Output the (X, Y) coordinate of the center of the cell containing the given text.  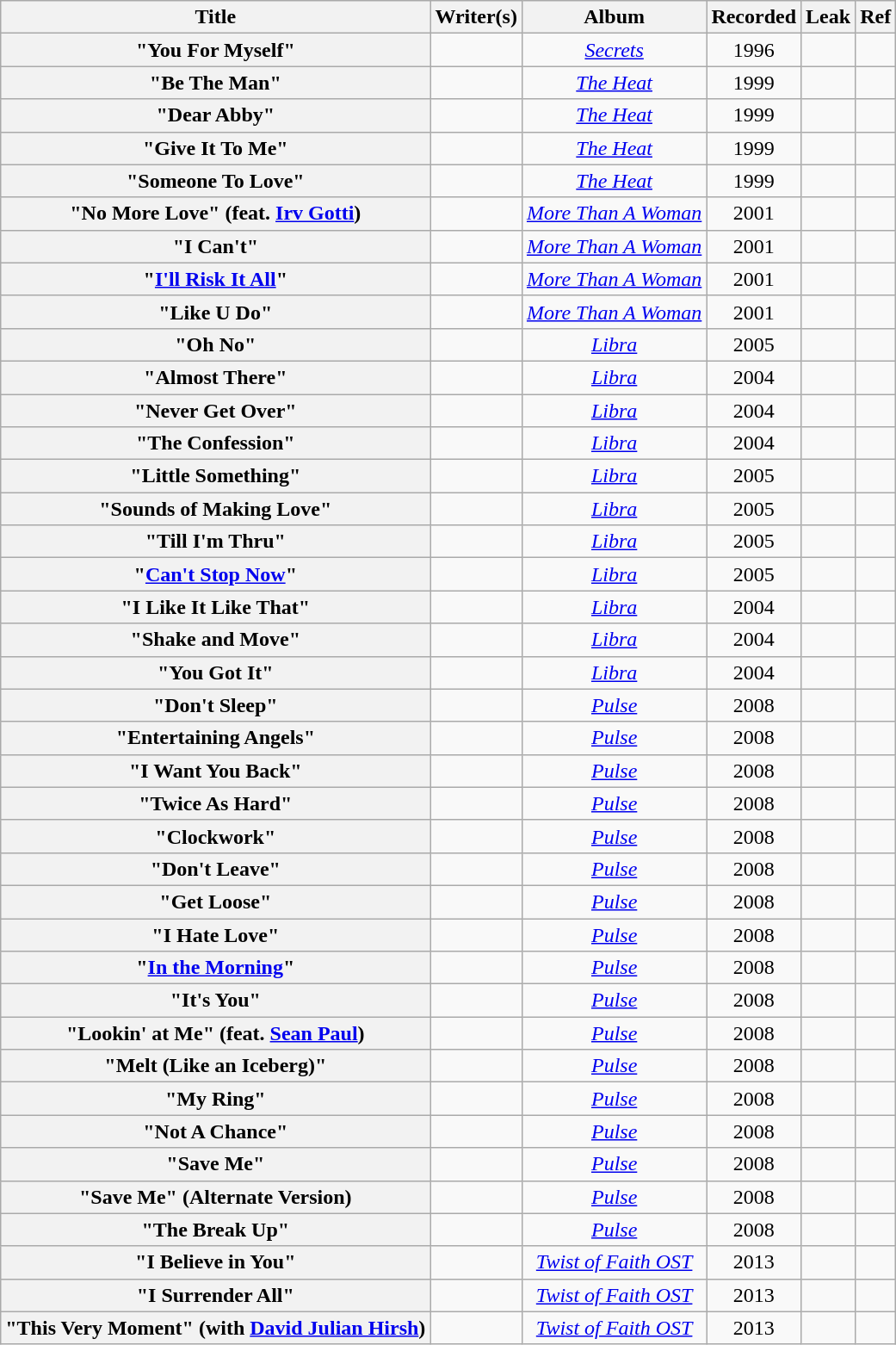
"Sounds of Making Love" (215, 509)
"The Confession" (215, 443)
"I Surrender All" (215, 1295)
"Give It To Me" (215, 148)
Leak (828, 17)
"Get Loose" (215, 902)
"You For Myself" (215, 50)
"Not A Chance" (215, 1131)
"I Can't" (215, 246)
"Almost There" (215, 377)
"Twice As Hard" (215, 803)
"Oh No" (215, 344)
"Someone To Love" (215, 181)
"Save Me" (Alternate Version) (215, 1197)
"Like U Do" (215, 312)
"Don't Leave" (215, 869)
"I Believe in You" (215, 1262)
"Save Me" (215, 1164)
Secrets (614, 50)
"My Ring" (215, 1099)
"Little Something" (215, 476)
Ref (876, 17)
"Clockwork" (215, 836)
Writer(s) (477, 17)
"I'll Risk It All" (215, 279)
"It's You" (215, 1001)
"You Got It" (215, 672)
Title (215, 17)
"Entertaining Angels" (215, 738)
"Melt (Like an Iceberg)" (215, 1066)
"Shake and Move" (215, 640)
Album (614, 17)
"I Want You Back" (215, 771)
"Don't Sleep" (215, 705)
"Lookin' at Me" (feat. Sean Paul) (215, 1033)
Recorded (754, 17)
1996 (754, 50)
"This Very Moment" (with David Julian Hirsh) (215, 1328)
"Dear Abby" (215, 115)
"The Break Up" (215, 1230)
"I Like It Like That" (215, 607)
"Be The Man" (215, 83)
"No More Love" (feat. Irv Gotti) (215, 214)
"In the Morning" (215, 968)
"I Hate Love" (215, 934)
"Till I'm Thru" (215, 542)
"Never Get Over" (215, 411)
"Can't Stop Now" (215, 574)
